Detect which cell encompasses the target text, then output its (x, y) center coordinate. 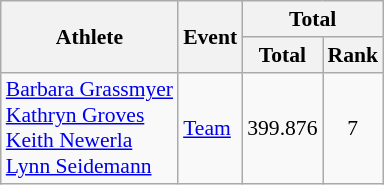
Team (210, 128)
7 (352, 128)
Event (210, 36)
Athlete (90, 36)
399.876 (282, 128)
Rank (352, 55)
Barbara Grassmyer Kathryn Groves Keith Newerla Lynn Seidemann (90, 128)
